Capture the cell that displays the provided text and extract its (X, Y) central coordinate. 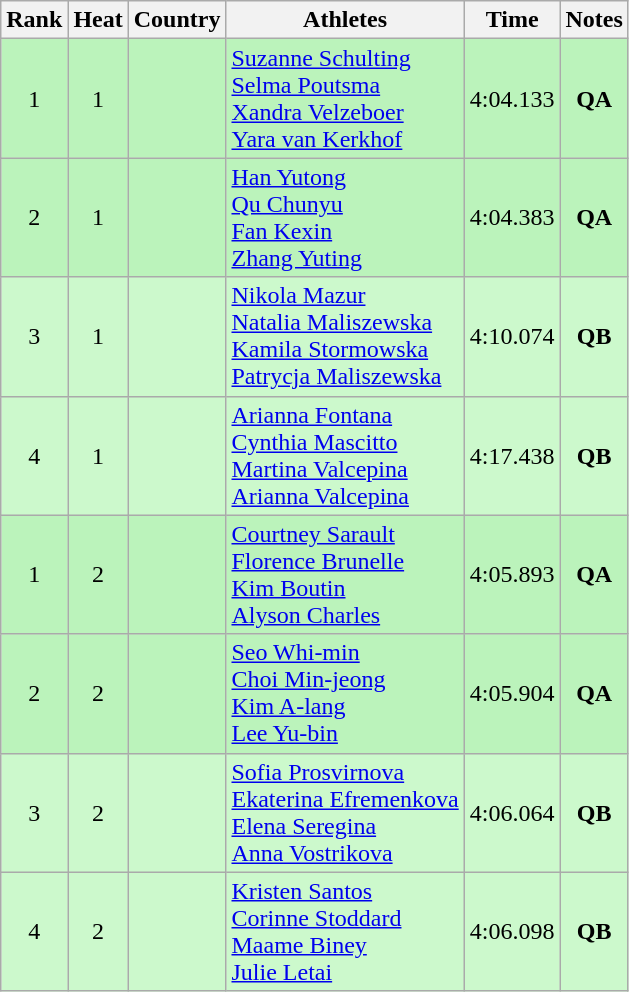
4:05.904 (512, 694)
Athletes (345, 20)
Notes (594, 20)
Kristen SantosCorinne StoddardMaame BineyJulie Letai (345, 932)
4:05.893 (512, 574)
Rank (34, 20)
Suzanne SchultingSelma PoutsmaXandra VelzeboerYara van Kerkhof (345, 98)
Arianna FontanaCynthia MascittoMartina ValcepinaArianna Valcepina (345, 456)
4:17.438 (512, 456)
Han YutongQu ChunyuFan KexinZhang Yuting (345, 218)
Nikola MazurNatalia MaliszewskaKamila StormowskaPatrycja Maliszewska (345, 336)
Seo Whi-minChoi Min-jeongKim A-langLee Yu-bin (345, 694)
Courtney SaraultFlorence BrunelleKim BoutinAlyson Charles (345, 574)
Sofia ProsvirnovaEkaterina EfremenkovaElena SereginaAnna Vostrikova (345, 812)
4:06.064 (512, 812)
Time (512, 20)
Country (177, 20)
4:04.383 (512, 218)
4:04.133 (512, 98)
4:06.098 (512, 932)
Heat (98, 20)
4:10.074 (512, 336)
